Output the (X, Y) coordinate of the center of the cell containing the given text.  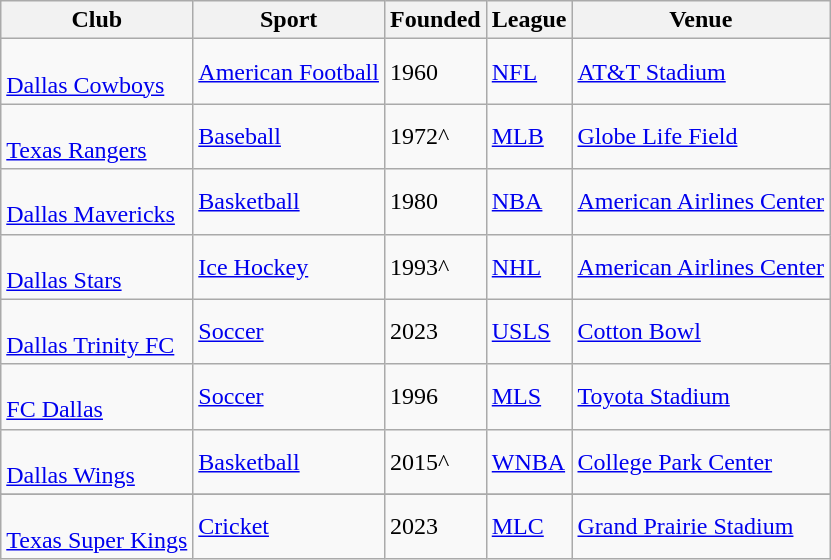
Sport (289, 20)
Founded (435, 20)
College Park Center (701, 462)
1993^ (435, 266)
Ice Hockey (289, 266)
League (529, 20)
Baseball (289, 136)
WNBA (529, 462)
1972^ (435, 136)
Dallas Cowboys (97, 72)
MLB (529, 136)
MLS (529, 396)
Dallas Mavericks (97, 202)
MLC (529, 526)
NHL (529, 266)
AT&T Stadium (701, 72)
NFL (529, 72)
1996 (435, 396)
USLS (529, 332)
1960 (435, 72)
Dallas Stars (97, 266)
Venue (701, 20)
Toyota Stadium (701, 396)
Club (97, 20)
American Football (289, 72)
Dallas Wings (97, 462)
Texas Rangers (97, 136)
NBA (529, 202)
FC Dallas (97, 396)
2015^ (435, 462)
Cricket (289, 526)
Cotton Bowl (701, 332)
Dallas Trinity FC (97, 332)
1980 (435, 202)
Globe Life Field (701, 136)
Texas Super Kings (97, 526)
Grand Prairie Stadium (701, 526)
